Capture the cell that displays the provided text and extract its (X, Y) central coordinate. 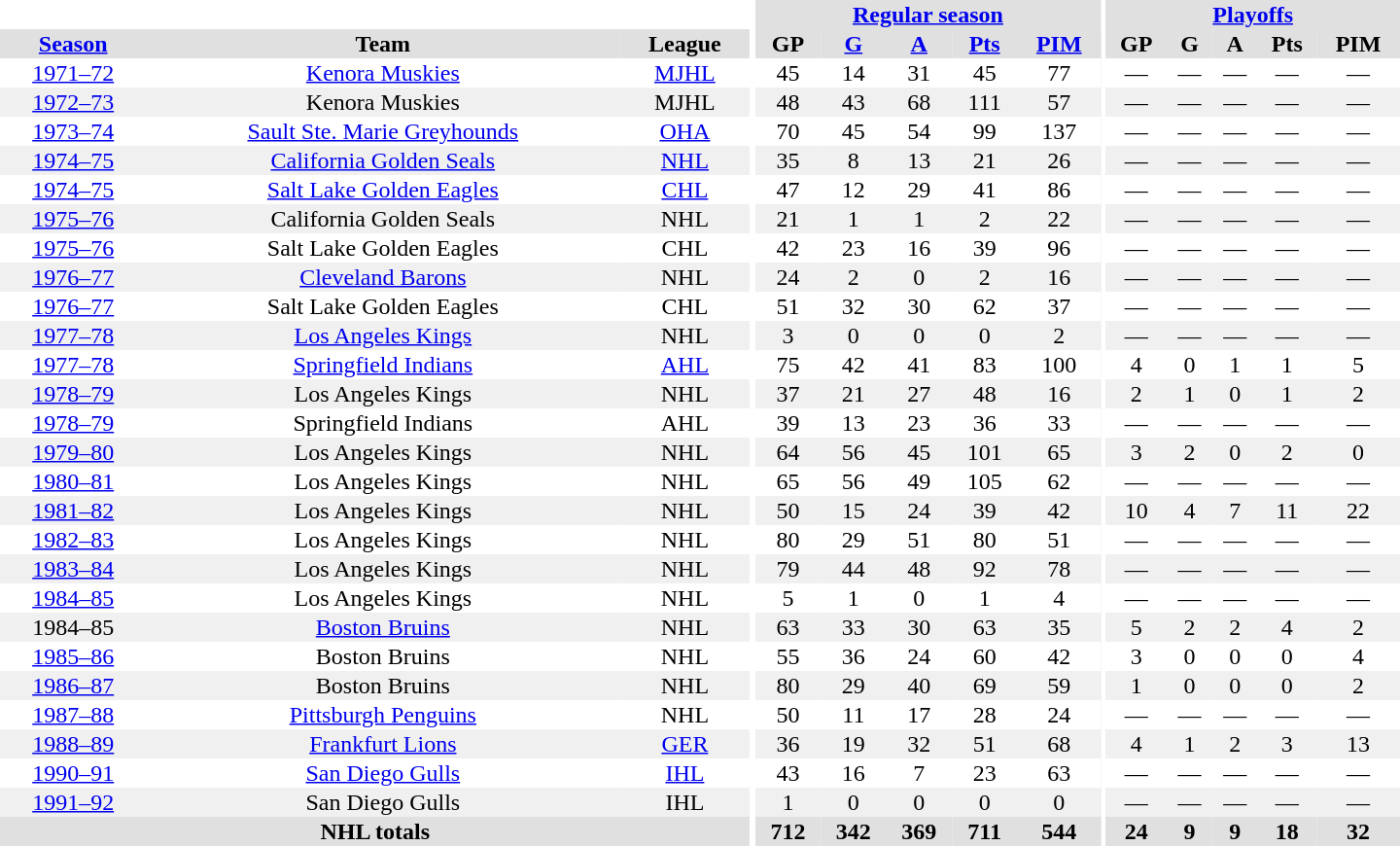
59 (1059, 686)
Season (73, 44)
75 (787, 365)
18 (1286, 831)
GER (684, 744)
44 (854, 569)
8 (854, 160)
1988–89 (73, 744)
369 (920, 831)
OHA (684, 131)
Playoffs (1252, 15)
712 (787, 831)
1991–92 (73, 802)
96 (1059, 248)
79 (787, 569)
1987–88 (73, 715)
1972–73 (73, 102)
19 (854, 744)
70 (787, 131)
Regular season (927, 15)
27 (920, 394)
Sault Ste. Marie Greyhounds (383, 131)
Team (383, 44)
86 (1059, 190)
10 (1136, 511)
14 (854, 73)
105 (984, 481)
1982–83 (73, 540)
League (684, 44)
101 (984, 452)
100 (1059, 365)
17 (920, 715)
54 (920, 131)
40 (920, 686)
77 (1059, 73)
31 (920, 73)
137 (1059, 131)
57 (1059, 102)
64 (787, 452)
1981–82 (73, 511)
28 (984, 715)
Cleveland Barons (383, 277)
60 (984, 656)
47 (787, 190)
544 (1059, 831)
69 (984, 686)
99 (984, 131)
49 (920, 481)
1990–91 (73, 773)
Pittsburgh Penguins (383, 715)
1979–80 (73, 452)
78 (1059, 569)
1986–87 (73, 686)
26 (1059, 160)
1983–84 (73, 569)
1973–74 (73, 131)
NHL totals (375, 831)
83 (984, 365)
111 (984, 102)
92 (984, 569)
55 (787, 656)
12 (854, 190)
Frankfurt Lions (383, 744)
1980–81 (73, 481)
1985–86 (73, 656)
711 (984, 831)
342 (854, 831)
15 (854, 511)
1971–72 (73, 73)
